Pinpoint the cell where the given text exists, returning its [x, y] midpoint coordinate. 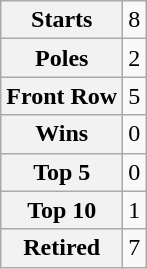
8 [134, 20]
5 [134, 96]
1 [134, 210]
2 [134, 58]
Top 10 [62, 210]
7 [134, 248]
Top 5 [62, 172]
Retired [62, 248]
Wins [62, 134]
Starts [62, 20]
Poles [62, 58]
Front Row [62, 96]
